Return (x, y) of the center of cell containing provided text 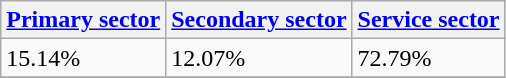
Secondary sector (259, 20)
Primary sector (84, 20)
Service sector (428, 20)
12.07% (259, 58)
72.79% (428, 58)
15.14% (84, 58)
